Locate the cell with the specified text and output its [X, Y] center coordinate. 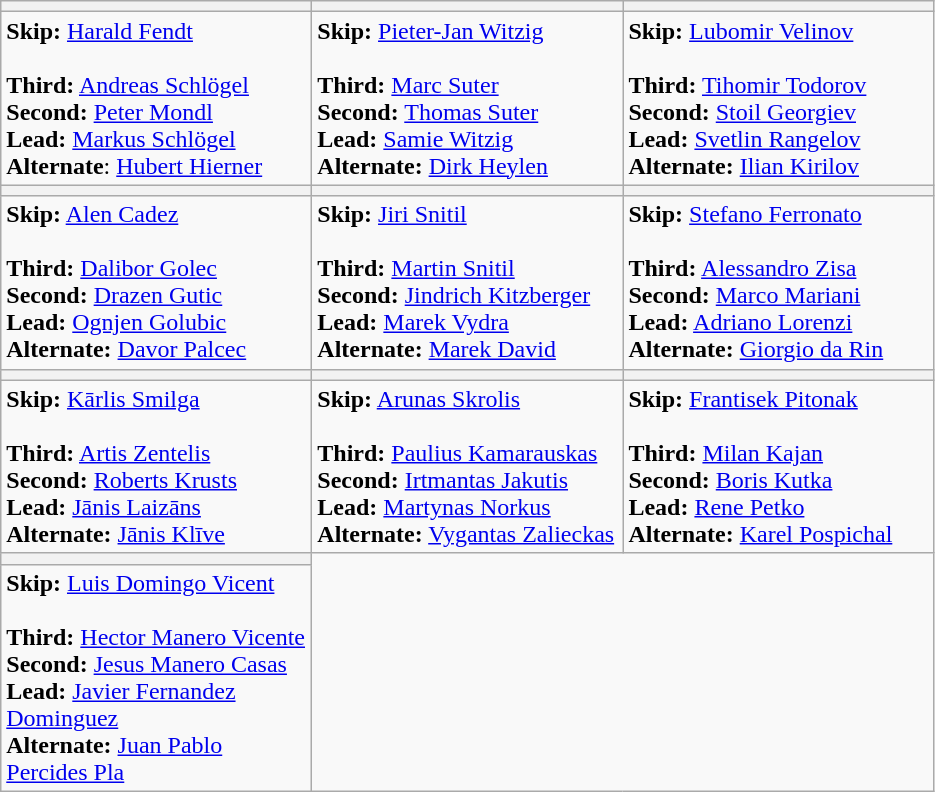
Skip: Harald Fendt Third: Andreas Schlögel Second: Peter Mondl Lead: Markus Schlögel Alternate: Hubert Hierner [156, 98]
Skip: Alen Cadez Third: Dalibor Golec Second: Drazen Gutic Lead: Ognjen Golubic Alternate: Davor Palcec [156, 282]
Skip: Arunas Skrolis Third: Paulius Kamarauskas Second: Irtmantas Jakutis Lead: Martynas Norkus Alternate: Vygantas Zalieckas [468, 466]
Skip: Stefano Ferronato Third: Alessandro Zisa Second: Marco Mariani Lead: Adriano Lorenzi Alternate: Giorgio da Rin [778, 282]
Skip: Jiri Snitil Third: Martin Snitil Second: Jindrich Kitzberger Lead: Marek Vydra Alternate: Marek David [468, 282]
Skip: Kārlis Smilga Third: Artis Zentelis Second: Roberts Krusts Lead: Jānis Laizāns Alternate: Jānis Klīve [156, 466]
Skip: Frantisek Pitonak Third: Milan Kajan Second: Boris Kutka Lead: Rene Petko Alternate: Karel Pospichal [778, 466]
Skip: Luis Domingo Vicent Third: Hector Manero Vicente Second: Jesus Manero Casas Lead: Javier Fernandez Dominguez Alternate: Juan Pablo Percides Pla [156, 678]
Skip: Pieter-Jan Witzig Third: Marc Suter Second: Thomas Suter Lead: Samie Witzig Alternate: Dirk Heylen [468, 98]
Skip: Lubomir Velinov Third: Tihomir Todorov Second: Stoil Georgiev Lead: Svetlin Rangelov Alternate: Ilian Kirilov [778, 98]
